For the text-containing cell, return its midpoint in [x, y] coordinate format. 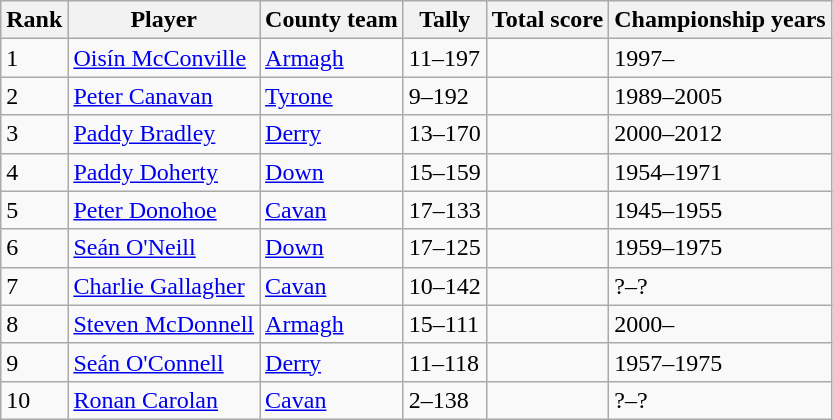
2–138 [444, 400]
4 [34, 172]
15–111 [444, 324]
1997– [720, 58]
13–170 [444, 134]
Paddy Bradley [164, 134]
Rank [34, 20]
5 [34, 210]
County team [332, 20]
Peter Donohoe [164, 210]
3 [34, 134]
Steven McDonnell [164, 324]
2000– [720, 324]
10–142 [444, 286]
1989–2005 [720, 96]
2 [34, 96]
Peter Canavan [164, 96]
Paddy Doherty [164, 172]
Ronan Carolan [164, 400]
1954–1971 [720, 172]
1959–1975 [720, 248]
9 [34, 362]
Championship years [720, 20]
7 [34, 286]
1945–1955 [720, 210]
Tyrone [332, 96]
Total score [547, 20]
Seán O'Neill [164, 248]
Charlie Gallagher [164, 286]
17–133 [444, 210]
15–159 [444, 172]
Oisín McConville [164, 58]
6 [34, 248]
Tally [444, 20]
9–192 [444, 96]
10 [34, 400]
1957–1975 [720, 362]
11–118 [444, 362]
8 [34, 324]
11–197 [444, 58]
2000–2012 [720, 134]
17–125 [444, 248]
Player [164, 20]
1 [34, 58]
Seán O'Connell [164, 362]
